Search for the cell housing the specified text and yield its [x, y] center coordinate. 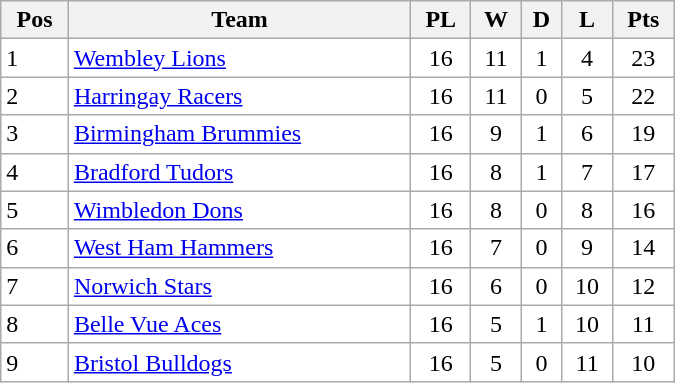
Norwich Stars [239, 286]
Harringay Racers [239, 96]
Team [239, 20]
L [587, 20]
19 [643, 134]
12 [643, 286]
Bristol Bulldogs [239, 362]
West Ham Hammers [239, 248]
17 [643, 172]
3 [35, 134]
W [496, 20]
14 [643, 248]
Wimbledon Dons [239, 210]
Pos [35, 20]
Belle Vue Aces [239, 324]
Wembley Lions [239, 58]
22 [643, 96]
PL [441, 20]
Pts [643, 20]
23 [643, 58]
2 [35, 96]
D [542, 20]
Birmingham Brummies [239, 134]
Bradford Tudors [239, 172]
